Pinpoint the cell where the given text exists, returning its [X, Y] midpoint coordinate. 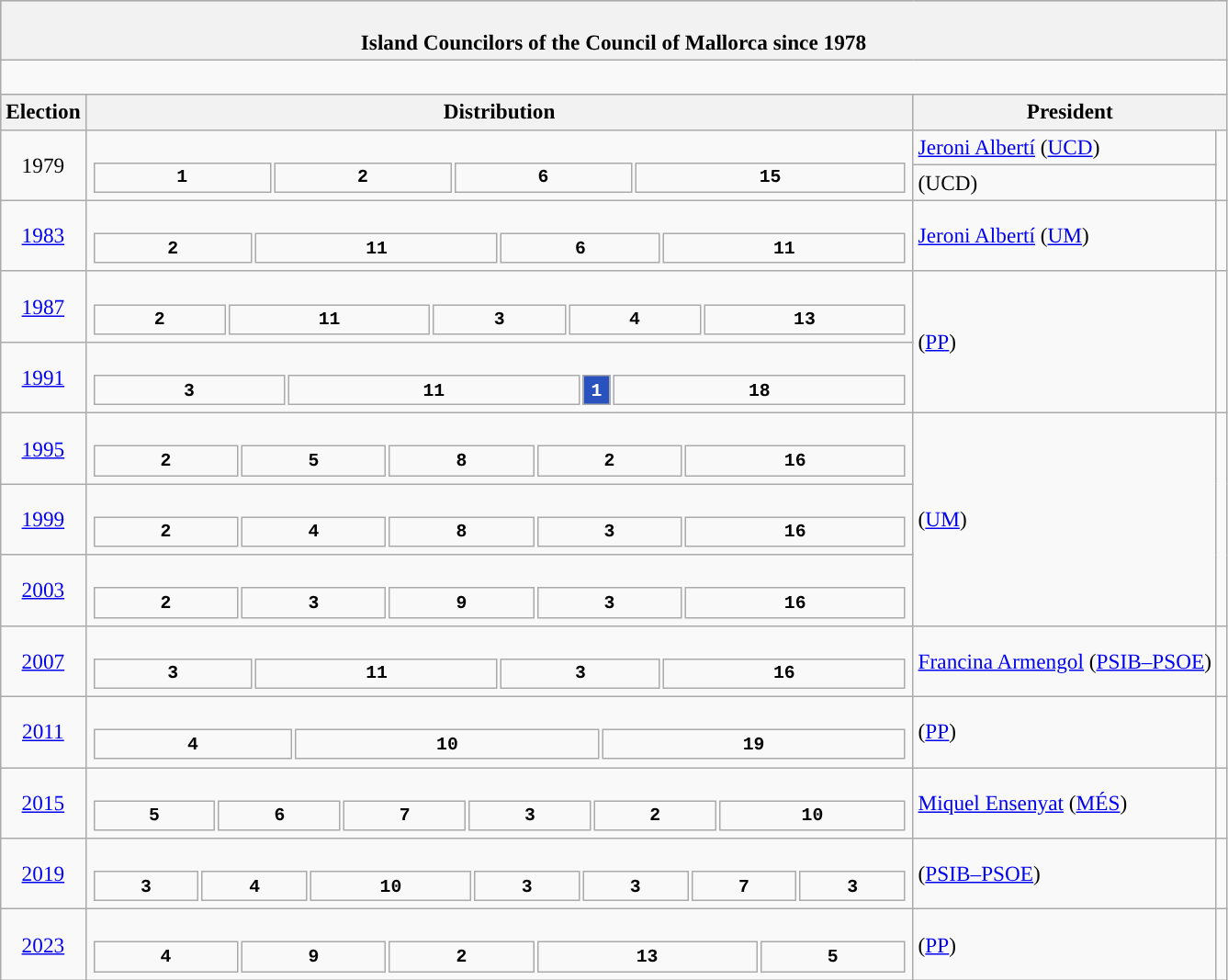
1987 [43, 307]
Jeroni Albertí (UM) [1065, 235]
Distribution [500, 112]
15 [770, 176]
Island Councilors of the Council of Mallorca since 1978 [614, 29]
1999 [43, 518]
3 11 3 16 [500, 661]
2011 [43, 731]
5 6 7 3 2 10 [500, 803]
2 4 8 3 16 [500, 518]
Jeroni Albertí (UCD) [1065, 147]
3 11 1 18 [500, 377]
Miquel Ensenyat (MÉS) [1065, 803]
2 3 9 3 16 [500, 590]
2 11 3 4 13 [500, 307]
2007 [43, 661]
19 [753, 744]
1991 [43, 377]
1983 [43, 235]
1995 [43, 448]
2 5 8 2 16 [500, 448]
3 4 10 3 3 7 3 [500, 873]
4 10 19 [500, 731]
2003 [43, 590]
2015 [43, 803]
4 9 2 13 5 [500, 944]
Election [43, 112]
(PSIB–PSOE) [1065, 873]
President [1069, 112]
(UCD) [1065, 182]
2 11 6 11 [500, 235]
1979 [43, 165]
1 2 6 15 [500, 165]
18 [760, 389]
2023 [43, 944]
2019 [43, 873]
Francina Armengol (PSIB–PSOE) [1065, 661]
(UM) [1065, 518]
